From the cell containing the given text, extract its center point as [X, Y] coordinate. 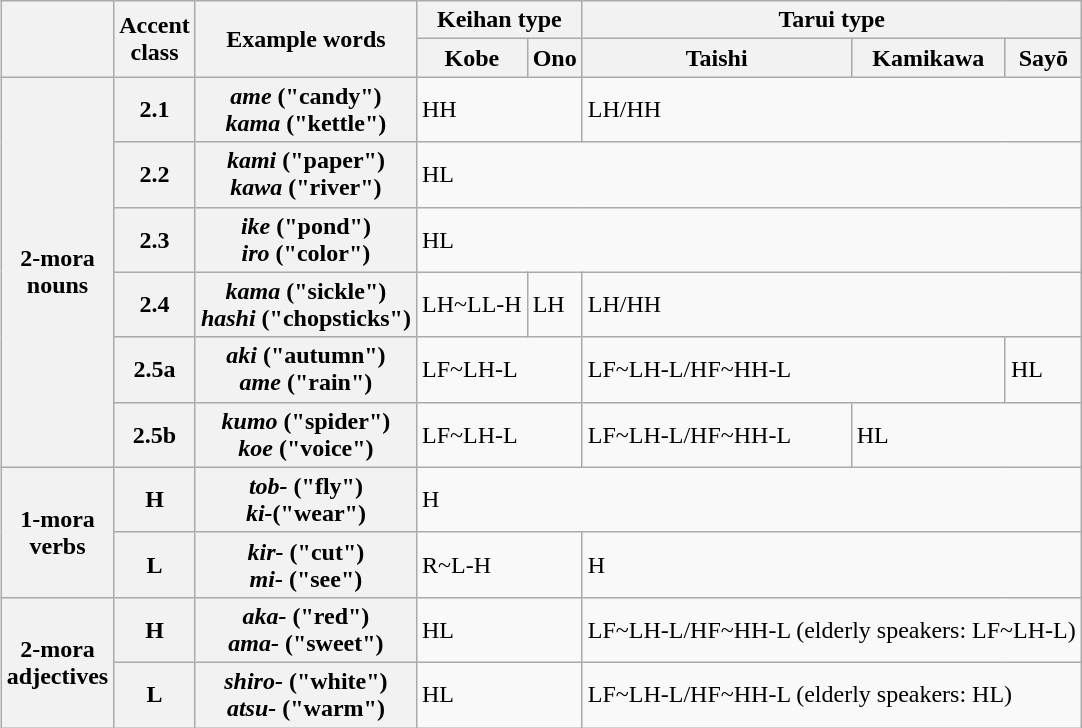
LH [554, 304]
2.2 [155, 174]
2.5b [155, 434]
Taishi [716, 58]
2.5a [155, 370]
shiro- ("white")atsu- ("warm") [306, 694]
2-moraadjectives [57, 662]
tob- ("fly")ki-("wear") [306, 500]
2.4 [155, 304]
aki ("autumn")ame ("rain") [306, 370]
Accentclass [155, 39]
Kamikawa [928, 58]
Example words [306, 39]
LH~LL-H [472, 304]
Tarui type [832, 20]
1-moraverbs [57, 532]
ike ("pond")iro ("color") [306, 240]
kama ("sickle")hashi ("chopsticks") [306, 304]
R~L-H [499, 564]
kumo ("spider")koe ("voice") [306, 434]
2.1 [155, 110]
Sayō [1043, 58]
LF~LH-L/HF~HH-L (elderly speakers: LF~LH-L) [832, 630]
Keihan type [499, 20]
2.3 [155, 240]
HH [499, 110]
aka- ("red")ama- ("sweet") [306, 630]
ame ("candy")kama ("kettle") [306, 110]
2-moranouns [57, 272]
kami ("paper")kawa ("river") [306, 174]
kir- ("cut")mi- ("see") [306, 564]
Kobe [472, 58]
LF~LH-L/HF~HH-L (elderly speakers: HL) [832, 694]
Ono [554, 58]
